For the text-containing cell, return its midpoint in (X, Y) coordinate format. 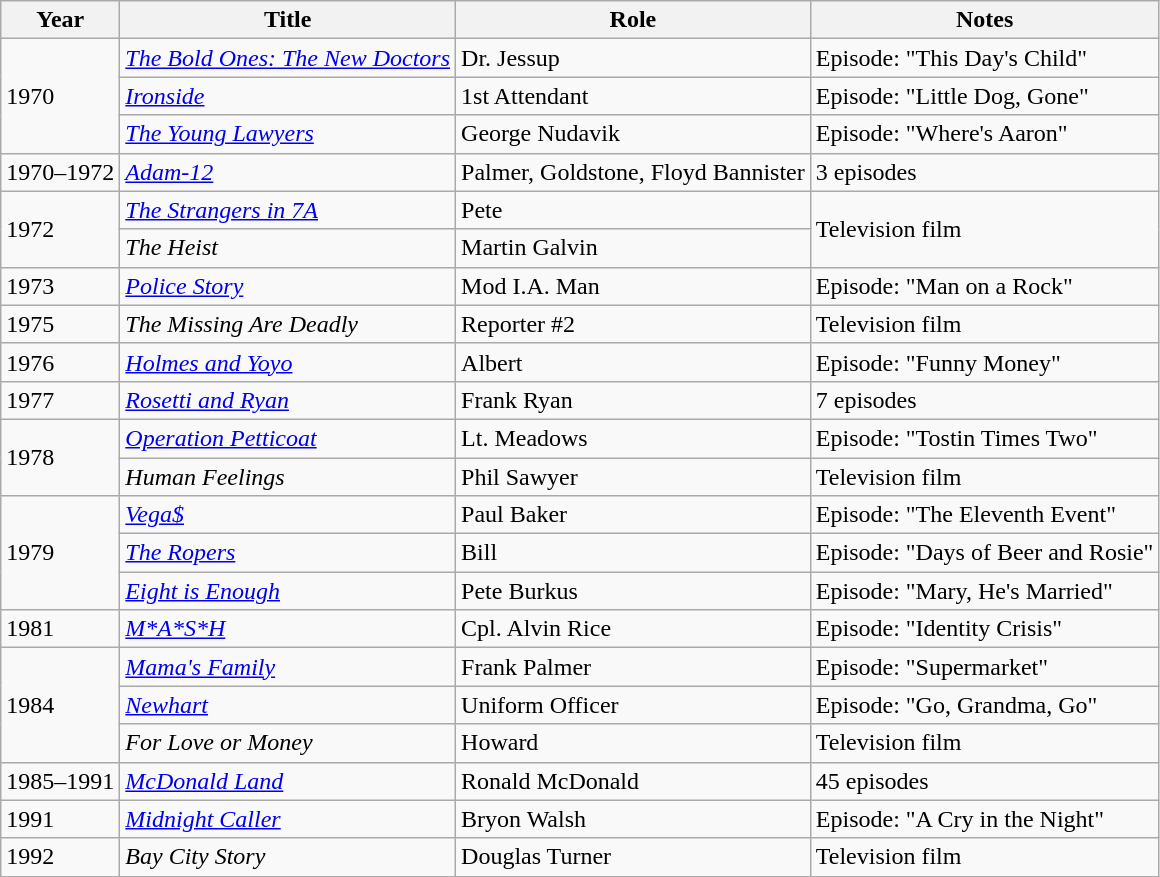
The Ropers (288, 553)
Frank Palmer (634, 667)
1976 (60, 362)
45 episodes (984, 781)
Pete Burkus (634, 591)
Uniform Officer (634, 705)
Episode: "Supermarket" (984, 667)
Eight is Enough (288, 591)
Mod I.A. Man (634, 286)
Episode: "Funny Money" (984, 362)
Episode: "Tostin Times Two" (984, 438)
1978 (60, 457)
Dr. Jessup (634, 58)
1991 (60, 819)
1981 (60, 629)
Episode: "Go, Grandma, Go" (984, 705)
1992 (60, 857)
Title (288, 20)
1970–1972 (60, 172)
1970 (60, 96)
Phil Sawyer (634, 477)
Episode: "Man on a Rock" (984, 286)
1977 (60, 400)
Episode: "Little Dog, Gone" (984, 96)
M*A*S*H (288, 629)
7 episodes (984, 400)
The Heist (288, 248)
Mama's Family (288, 667)
Holmes and Yoyo (288, 362)
3 episodes (984, 172)
Ironside (288, 96)
Role (634, 20)
1975 (60, 324)
Episode: "Days of Beer and Rosie" (984, 553)
Reporter #2 (634, 324)
Palmer, Goldstone, Floyd Bannister (634, 172)
Midnight Caller (288, 819)
George Nudavik (634, 134)
Douglas Turner (634, 857)
The Young Lawyers (288, 134)
1973 (60, 286)
Episode: "Where's Aaron" (984, 134)
Episode: "Mary, He's Married" (984, 591)
The Missing Are Deadly (288, 324)
Adam-12 (288, 172)
1979 (60, 553)
Vega$ (288, 515)
For Love or Money (288, 743)
Operation Petticoat (288, 438)
Cpl. Alvin Rice (634, 629)
Episode: "Identity Crisis" (984, 629)
1st Attendant (634, 96)
Frank Ryan (634, 400)
Pete (634, 210)
Bay City Story (288, 857)
The Strangers in 7A (288, 210)
Rosetti and Ryan (288, 400)
Year (60, 20)
1985–1991 (60, 781)
1972 (60, 229)
1984 (60, 705)
Martin Galvin (634, 248)
Paul Baker (634, 515)
Howard (634, 743)
Ronald McDonald (634, 781)
Episode: "The Eleventh Event" (984, 515)
Lt. Meadows (634, 438)
Police Story (288, 286)
Notes (984, 20)
Episode: "This Day's Child" (984, 58)
Episode: "A Cry in the Night" (984, 819)
Albert (634, 362)
The Bold Ones: The New Doctors (288, 58)
Newhart (288, 705)
Human Feelings (288, 477)
Bill (634, 553)
McDonald Land (288, 781)
Bryon Walsh (634, 819)
